Find where the given text appears and provide that cell's center as [X, Y] coordinate. 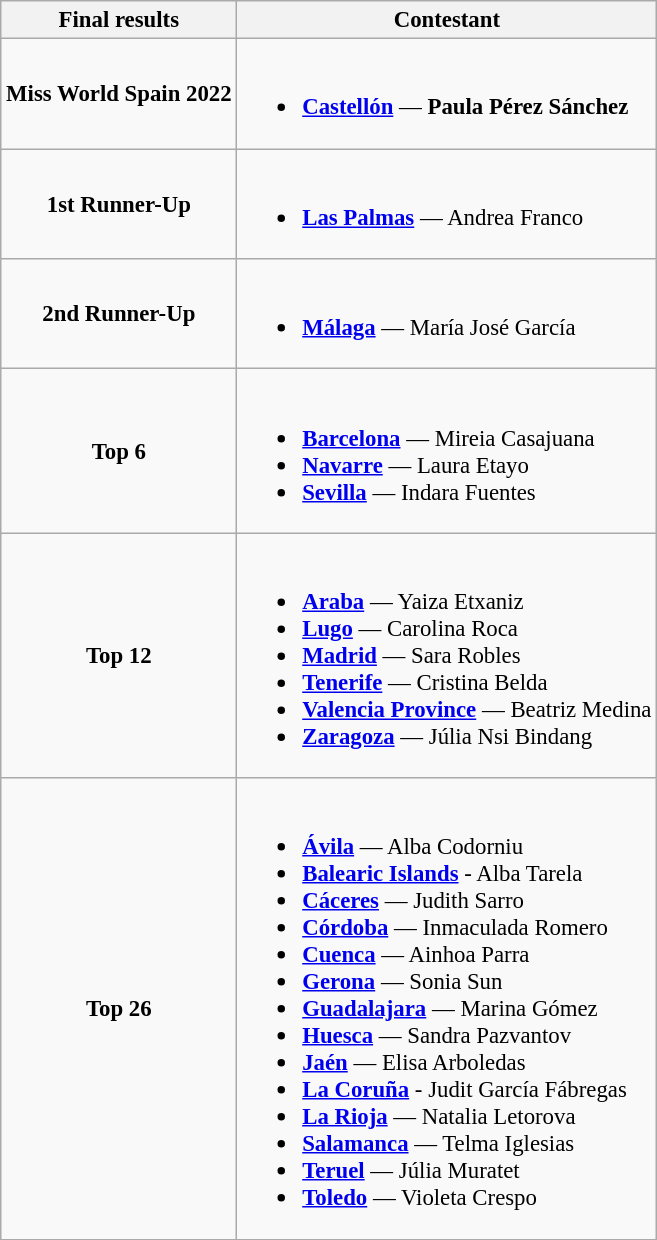
Top 26 [119, 1008]
Castellón — Paula Pérez Sánchez [447, 94]
2nd Runner-Up [119, 314]
Miss World Spain 2022 [119, 94]
Málaga — María José García [447, 314]
Final results [119, 20]
1st Runner-Up [119, 204]
Barcelona — Mireia Casajuana Navarre — Laura Etayo Sevilla — Indara Fuentes [447, 451]
Top 6 [119, 451]
Contestant [447, 20]
Top 12 [119, 656]
Las Palmas — Andrea Franco [447, 204]
